Pinpoint the cell where the given text exists, returning its [x, y] midpoint coordinate. 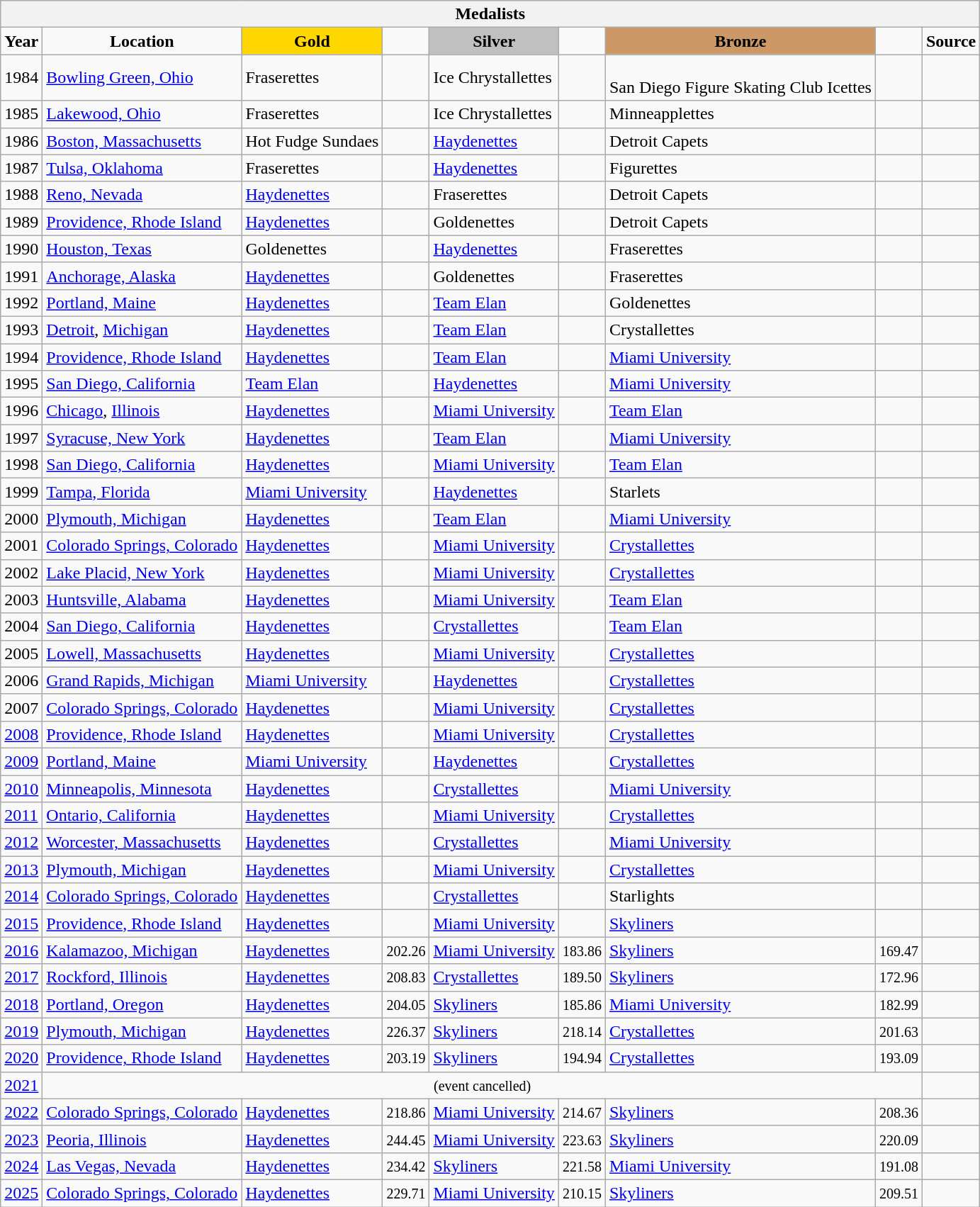
Hot Fudge Sundaes [312, 141]
2023 [21, 1139]
2015 [21, 924]
1999 [21, 492]
1992 [21, 303]
218.86 [406, 1112]
2005 [21, 653]
223.63 [582, 1139]
Grand Rapids, Michigan [142, 680]
Reno, Nevada [142, 195]
Bowling Green, Ohio [142, 78]
2021 [21, 1085]
2002 [21, 573]
193.09 [899, 1058]
2013 [21, 870]
Houston, Texas [142, 249]
Las Vegas, Nevada [142, 1166]
Silver [494, 41]
1997 [21, 438]
169.47 [899, 950]
San Diego Figure Skating Club Icettes [740, 78]
Minneapolis, Minnesota [142, 789]
2019 [21, 1031]
2020 [21, 1058]
Figurettes [740, 168]
1989 [21, 222]
226.37 [406, 1031]
Peoria, Illinois [142, 1139]
204.05 [406, 1004]
2003 [21, 600]
Boston, Massachusetts [142, 141]
214.67 [582, 1112]
Bronze [740, 41]
2011 [21, 816]
2022 [21, 1112]
182.99 [899, 1004]
2009 [21, 761]
Detroit, Michigan [142, 330]
172.96 [899, 977]
1986 [21, 141]
1987 [21, 168]
208.36 [899, 1112]
Lowell, Massachusetts [142, 653]
202.26 [406, 950]
1990 [21, 249]
Syracuse, New York [142, 438]
2004 [21, 627]
Gold [312, 41]
1996 [21, 411]
Starlets [740, 492]
2000 [21, 519]
185.86 [582, 1004]
2007 [21, 707]
229.71 [406, 1193]
(event cancelled) [483, 1085]
2025 [21, 1193]
2018 [21, 1004]
1993 [21, 330]
1991 [21, 276]
183.86 [582, 950]
2008 [21, 734]
Starlights [740, 897]
2006 [21, 680]
191.08 [899, 1166]
Year [21, 41]
Lakewood, Ohio [142, 114]
2010 [21, 789]
203.19 [406, 1058]
218.14 [582, 1031]
Medalists [490, 14]
234.42 [406, 1166]
2016 [21, 950]
Chicago, Illinois [142, 411]
210.15 [582, 1193]
Source [951, 41]
201.63 [899, 1031]
Tulsa, Oklahoma [142, 168]
Rockford, Illinois [142, 977]
Anchorage, Alaska [142, 276]
189.50 [582, 977]
1995 [21, 384]
2024 [21, 1166]
1985 [21, 114]
2001 [21, 546]
Kalamazoo, Michigan [142, 950]
Huntsville, Alabama [142, 600]
1988 [21, 195]
1994 [21, 357]
2014 [21, 897]
Worcester, Massachusetts [142, 843]
Portland, Oregon [142, 1004]
1998 [21, 465]
244.45 [406, 1139]
208.83 [406, 977]
1984 [21, 78]
Minneapplettes [740, 114]
Lake Placid, New York [142, 573]
220.09 [899, 1139]
Ontario, California [142, 816]
Tampa, Florida [142, 492]
209.51 [899, 1193]
2012 [21, 843]
194.94 [582, 1058]
Location [142, 41]
2017 [21, 977]
221.58 [582, 1166]
